Output the [x, y] coordinate of the center of the cell containing the given text.  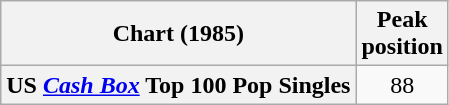
US Cash Box Top 100 Pop Singles [178, 85]
Chart (1985) [178, 34]
88 [402, 85]
Peakposition [402, 34]
